Search for the cell housing the specified text and yield its (X, Y) center coordinate. 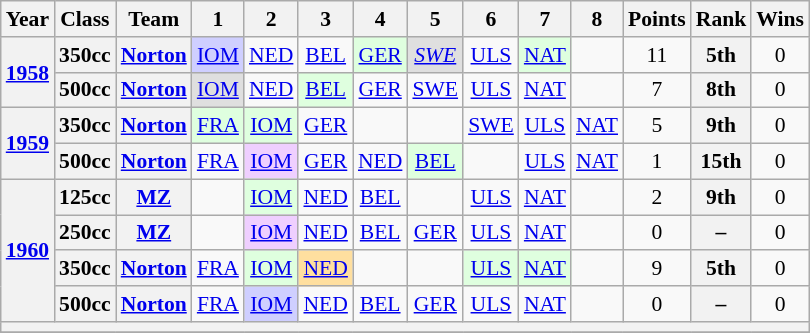
125cc (85, 197)
3 (325, 19)
Rank (722, 19)
6 (491, 19)
Class (85, 19)
15th (722, 162)
9 (657, 269)
1958 (28, 72)
1960 (28, 250)
1959 (28, 144)
Points (657, 19)
Team (154, 19)
11 (657, 55)
8 (597, 19)
Year (28, 19)
Wins (780, 19)
4 (380, 19)
250cc (85, 233)
8th (722, 90)
